Output the [X, Y] coordinate of the center of the cell containing the given text.  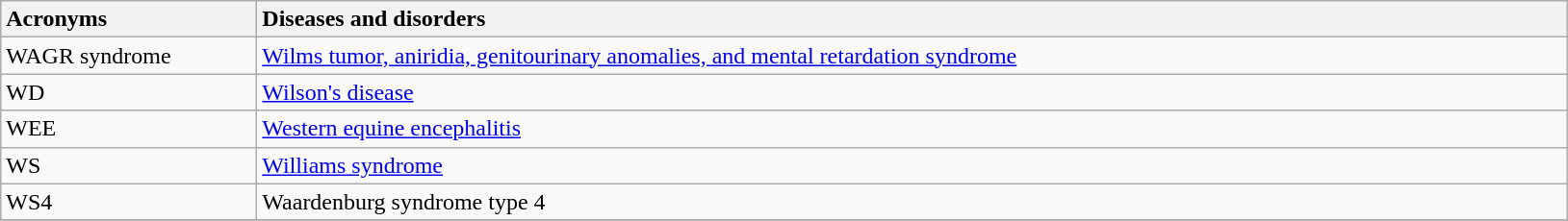
WS [129, 165]
Western equine encephalitis [913, 129]
WS4 [129, 202]
Acronyms [129, 19]
Diseases and disorders [913, 19]
Wilson's disease [913, 92]
WEE [129, 129]
Waardenburg syndrome type 4 [913, 202]
Williams syndrome [913, 165]
WAGR syndrome [129, 56]
Wilms tumor, aniridia, genitourinary anomalies, and mental retardation syndrome [913, 56]
WD [129, 92]
